Find where the given text appears and provide that cell's center as (x, y) coordinate. 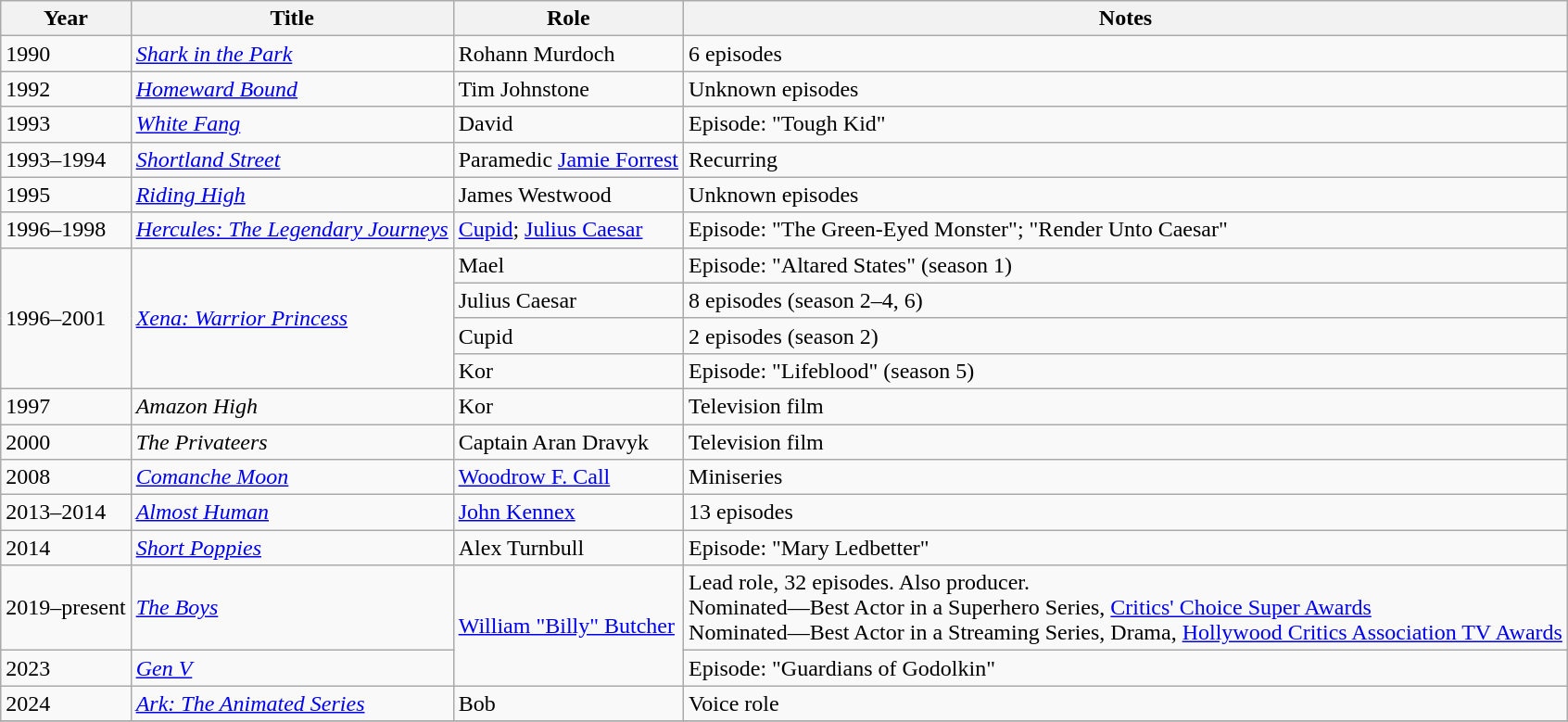
Short Poppies (292, 548)
Rohann Murdoch (568, 54)
Paramedic Jamie Forrest (568, 159)
Role (568, 19)
13 episodes (1126, 513)
Miniseries (1126, 477)
Woodrow F. Call (568, 477)
Captain Aran Dravyk (568, 442)
Episode: "Lifeblood" (season 5) (1126, 371)
Recurring (1126, 159)
Amazon High (292, 406)
Mael (568, 265)
2019–present (66, 608)
Bob (568, 703)
6 episodes (1126, 54)
Shark in the Park (292, 54)
2023 (66, 668)
Gen V (292, 668)
Cupid (568, 336)
1996–2001 (66, 318)
Ark: The Animated Series (292, 703)
1992 (66, 89)
The Boys (292, 608)
2000 (66, 442)
James Westwood (568, 195)
2013–2014 (66, 513)
Notes (1126, 19)
Episode: "The Green-Eyed Monster"; "Render Unto Caesar" (1126, 230)
White Fang (292, 124)
2008 (66, 477)
1997 (66, 406)
8 episodes (season 2–4, 6) (1126, 300)
Cupid; Julius Caesar (568, 230)
Voice role (1126, 703)
Episode: "Altared States" (season 1) (1126, 265)
Comanche Moon (292, 477)
Xena: Warrior Princess (292, 318)
Almost Human (292, 513)
The Privateers (292, 442)
2 episodes (season 2) (1126, 336)
Riding High (292, 195)
1993 (66, 124)
Julius Caesar (568, 300)
Shortland Street (292, 159)
Episode: "Tough Kid" (1126, 124)
Episode: "Guardians of Godolkin" (1126, 668)
Alex Turnbull (568, 548)
1995 (66, 195)
1996–1998 (66, 230)
David (568, 124)
Episode: "Mary Ledbetter" (1126, 548)
2024 (66, 703)
2014 (66, 548)
John Kennex (568, 513)
1990 (66, 54)
Title (292, 19)
Hercules: The Legendary Journeys (292, 230)
Tim Johnstone (568, 89)
William "Billy" Butcher (568, 626)
Year (66, 19)
1993–1994 (66, 159)
Homeward Bound (292, 89)
